Scan for the cell matching the given text and deliver its (x, y) coordinate at center. 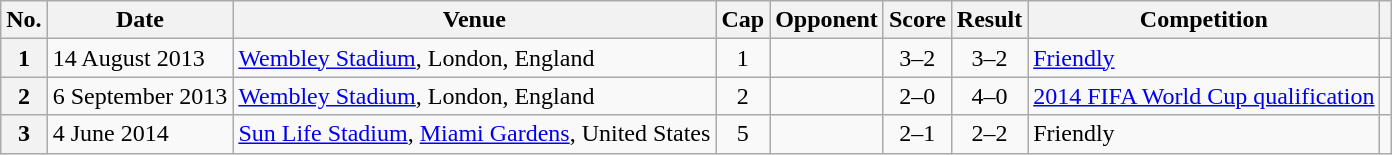
5 (743, 134)
2014 FIFA World Cup qualification (1204, 96)
Result (989, 20)
Venue (474, 20)
Date (140, 20)
Sun Life Stadium, Miami Gardens, United States (474, 134)
2–2 (989, 134)
6 September 2013 (140, 96)
4 June 2014 (140, 134)
14 August 2013 (140, 58)
Cap (743, 20)
Score (917, 20)
3 (24, 134)
Opponent (827, 20)
2–1 (917, 134)
2–0 (917, 96)
No. (24, 20)
4–0 (989, 96)
Competition (1204, 20)
